Search for the cell housing the specified text and yield its [X, Y] center coordinate. 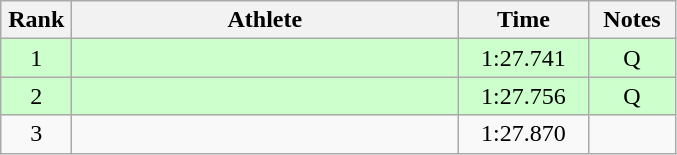
1 [36, 58]
2 [36, 96]
1:27.870 [524, 134]
3 [36, 134]
Notes [632, 20]
Time [524, 20]
Rank [36, 20]
1:27.756 [524, 96]
1:27.741 [524, 58]
Athlete [265, 20]
